Output the (x, y) coordinate of the center of the cell containing the given text.  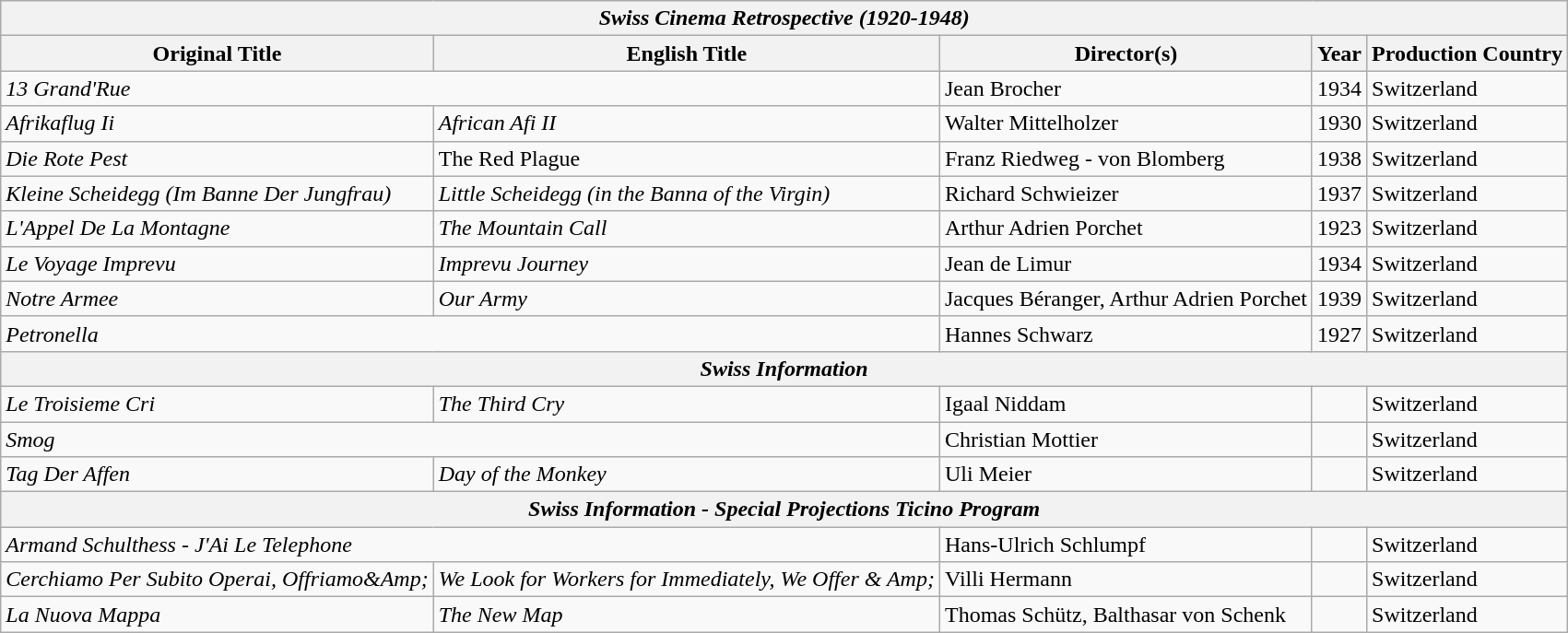
Year (1338, 53)
L'Appel De La Montagne (218, 229)
Hans-Ulrich Schlumpf (1126, 545)
Jean Brocher (1126, 88)
Richard Schwieizer (1126, 193)
Cerchiamo Per Subito Operai, Offriamo&Amp; (218, 580)
Armand Schulthess - J'Ai Le Telephone (470, 545)
Villi Hermann (1126, 580)
1927 (1338, 334)
13 Grand'Rue (470, 88)
1937 (1338, 193)
Director(s) (1126, 53)
Le Troisieme Cri (218, 404)
Original Title (218, 53)
The Mountain Call (686, 229)
Imprevu Journey (686, 264)
Kleine Scheidegg (Im Banne Der Jungfrau) (218, 193)
Le Voyage Imprevu (218, 264)
1930 (1338, 123)
Day of the Monkey (686, 475)
Franz Riedweg - von Blomberg (1126, 158)
The New Map (686, 615)
Jean de Limur (1126, 264)
Afrikaflug Ii (218, 123)
Walter Mittelholzer (1126, 123)
Our Army (686, 299)
African Afi II (686, 123)
English Title (686, 53)
Petronella (470, 334)
Notre Armee (218, 299)
The Red Plague (686, 158)
Swiss Cinema Retrospective (1920-1948) (784, 18)
1938 (1338, 158)
1923 (1338, 229)
The Third Cry (686, 404)
Production Country (1468, 53)
Swiss Information - Special Projections Ticino Program (784, 510)
Arthur Adrien Porchet (1126, 229)
Uli Meier (1126, 475)
We Look for Workers for Immediately, We Offer & Amp; (686, 580)
Die Rote Pest (218, 158)
1939 (1338, 299)
La Nuova Mappa (218, 615)
Little Scheidegg (in the Banna of the Virgin) (686, 193)
Jacques Béranger, Arthur Adrien Porchet (1126, 299)
Christian Mottier (1126, 440)
Thomas Schütz, Balthasar von Schenk (1126, 615)
Swiss Information (784, 369)
Hannes Schwarz (1126, 334)
Tag Der Affen (218, 475)
Smog (470, 440)
Igaal Niddam (1126, 404)
